From the cell containing the given text, extract its center point as [X, Y] coordinate. 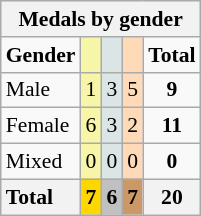
Male [41, 90]
5 [132, 90]
Mixed [41, 162]
2 [132, 126]
9 [172, 90]
11 [172, 126]
Female [41, 126]
20 [172, 197]
Medals by gender [101, 19]
Gender [41, 55]
1 [90, 90]
